Detect which cell encompasses the target text, then output its (x, y) center coordinate. 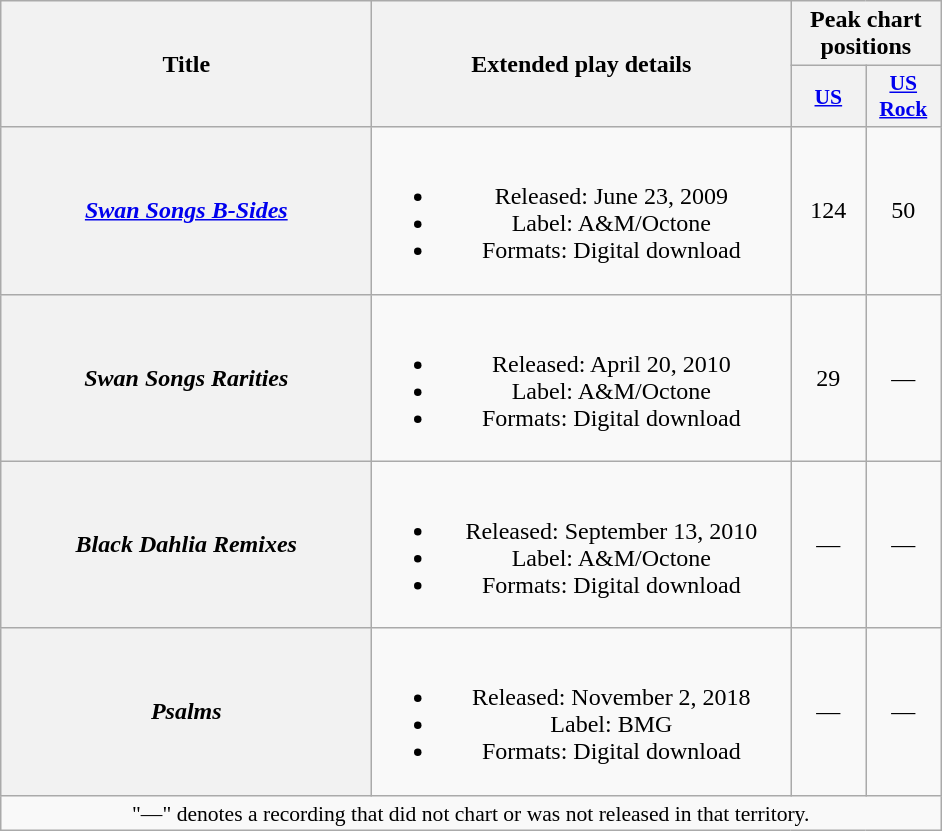
"—" denotes a recording that did not chart or was not released in that territory. (471, 813)
US (828, 96)
Released: April 20, 2010Label: A&M/OctoneFormats: Digital download (582, 378)
Released: June 23, 2009Label: A&M/OctoneFormats: Digital download (582, 210)
Title (186, 64)
50 (904, 210)
Black Dahlia Remixes (186, 544)
Swan Songs B-Sides (186, 210)
Extended play details (582, 64)
Psalms (186, 712)
Peak chart positions (866, 34)
USRock (904, 96)
Released: November 2, 2018Label: BMGFormats: Digital download (582, 712)
Released: September 13, 2010Label: A&M/OctoneFormats: Digital download (582, 544)
29 (828, 378)
Swan Songs Rarities (186, 378)
124 (828, 210)
